Provide the [x, y] coordinate of the cell's center where the given text is located.  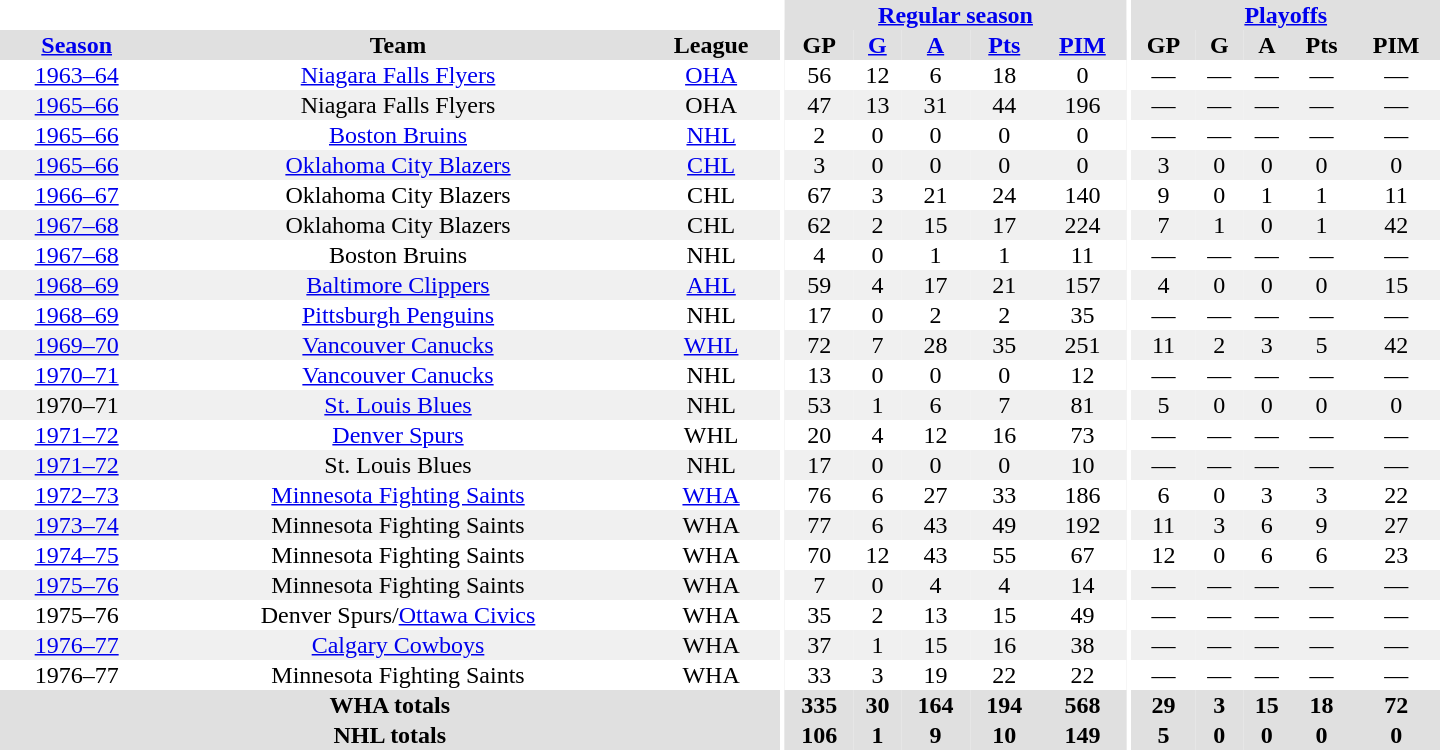
38 [1083, 645]
73 [1083, 435]
1973–74 [76, 525]
76 [820, 495]
81 [1083, 405]
19 [936, 675]
Playoffs [1286, 15]
224 [1083, 225]
196 [1083, 105]
WHA totals [390, 705]
157 [1083, 285]
NHL totals [390, 735]
140 [1083, 195]
1963–64 [76, 75]
14 [1083, 585]
30 [878, 705]
23 [1396, 555]
Team [398, 45]
53 [820, 405]
335 [820, 705]
24 [1004, 195]
Denver Spurs [398, 435]
28 [936, 345]
194 [1004, 705]
149 [1083, 735]
1969–70 [76, 345]
Season [76, 45]
AHL [712, 285]
1974–75 [76, 555]
Pittsburgh Penguins [398, 315]
1966–67 [76, 195]
164 [936, 705]
70 [820, 555]
Denver Spurs/Ottawa Civics [398, 615]
37 [820, 645]
55 [1004, 555]
31 [936, 105]
192 [1083, 525]
Regular season [956, 15]
56 [820, 75]
106 [820, 735]
62 [820, 225]
League [712, 45]
44 [1004, 105]
47 [820, 105]
29 [1163, 705]
1972–73 [76, 495]
Calgary Cowboys [398, 645]
251 [1083, 345]
59 [820, 285]
77 [820, 525]
568 [1083, 705]
Baltimore Clippers [398, 285]
20 [820, 435]
186 [1083, 495]
